Extract the [x, y] coordinate from the center of the cell holding the provided text.  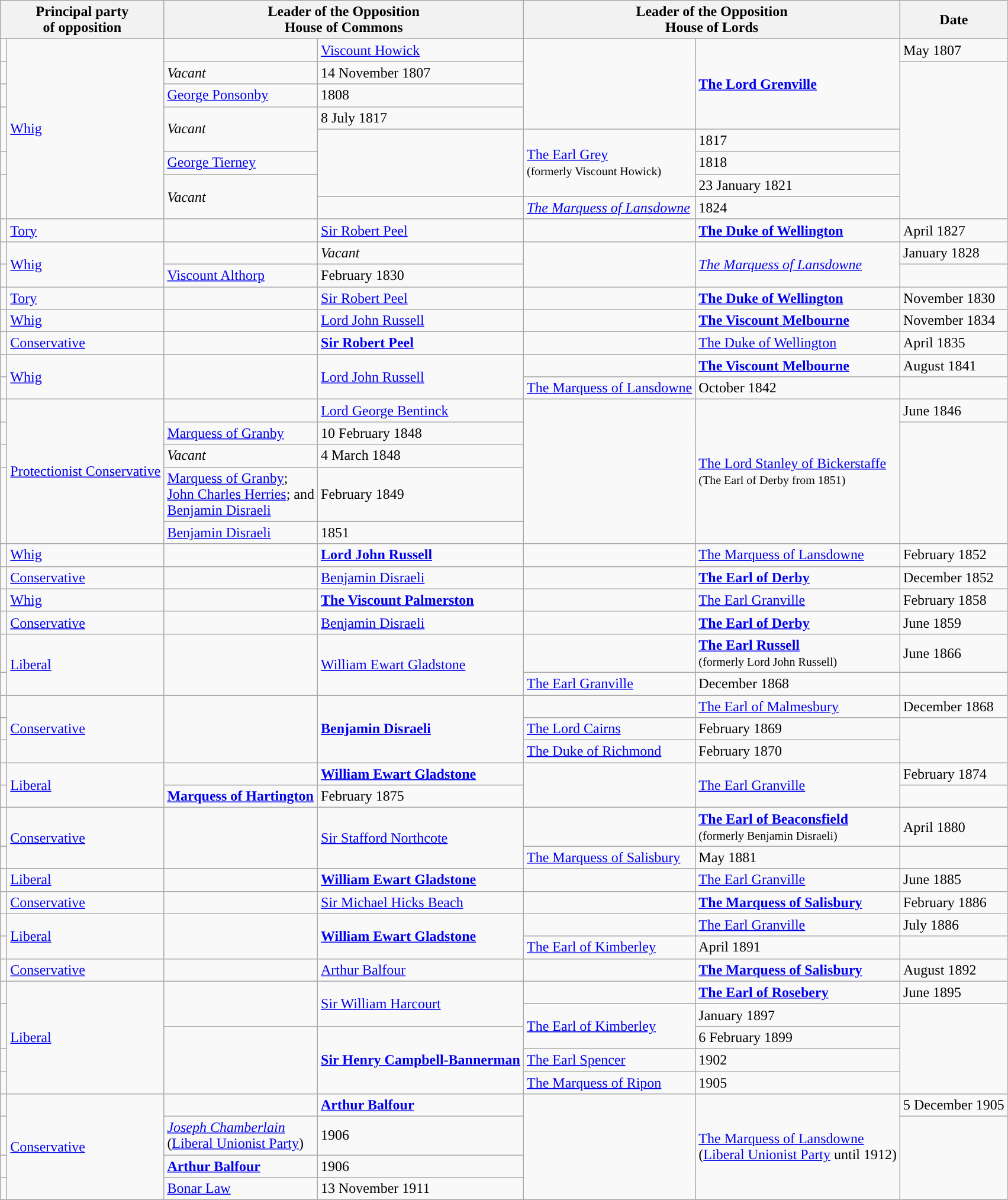
6 February 1899 [798, 1037]
1902 [798, 1060]
1818 [798, 163]
Date [954, 20]
The Lord Grenville [798, 84]
Protectionist Conservative [85, 472]
The Earl Grey(formerly Viscount Howick) [609, 163]
14 November 1807 [421, 73]
Leader of the OppositionHouse of Commons [344, 20]
Sir William Harcourt [421, 1004]
Leader of the OppositionHouse of Lords [711, 20]
1817 [798, 140]
Marquess of Granby [241, 433]
1851 [421, 533]
The Viscount Palmerston [421, 600]
The Lord Stanley of Bickerstaffe(The Earl of Derby from 1851) [798, 472]
The Earl of Rosebery [798, 992]
April 1891 [798, 947]
June 1895 [954, 992]
February 1874 [954, 774]
The Earl of Malmesbury [798, 706]
Sir Michael Hicks Beach [421, 902]
The Earl of Beaconsfield(formerly Benjamin Disraeli) [798, 827]
The Duke of Richmond [609, 751]
Sir Henry Campbell-Bannerman [421, 1060]
February 1875 [421, 796]
February 1869 [798, 729]
April 1827 [954, 230]
January 1897 [798, 1015]
October 1842 [798, 388]
Bonar Law [241, 1189]
4 March 1848 [421, 456]
Marquess of Hartington [241, 796]
Viscount Howick [421, 50]
Joseph Chamberlain(Liberal Unionist Party) [241, 1136]
February 1849 [421, 494]
The Earl Spencer [609, 1060]
10 February 1848 [421, 433]
Lord George Bentinck [421, 411]
Sir Stafford Northcote [421, 838]
December 1852 [954, 578]
February 1852 [954, 555]
February 1858 [954, 600]
November 1830 [954, 298]
June 1885 [954, 880]
1824 [798, 208]
1808 [421, 95]
June 1866 [954, 653]
8 July 1817 [421, 118]
May 1807 [954, 50]
George Tierney [241, 163]
August 1892 [954, 970]
The Lord Cairns [609, 729]
The Earl Russell(formerly Lord John Russell) [798, 653]
1905 [798, 1082]
George Ponsonby [241, 95]
February 1886 [954, 902]
Marquess of Granby;John Charles Herries; andBenjamin Disraeli [241, 494]
June 1846 [954, 411]
23 January 1821 [798, 185]
The Marquess of Lansdowne(Liberal Unionist Party until 1912) [798, 1147]
13 November 1911 [421, 1189]
5 December 1905 [954, 1105]
June 1859 [954, 622]
August 1841 [954, 366]
Principal partyof opposition [82, 20]
The Marquess of Ripon [609, 1082]
July 1886 [954, 925]
April 1880 [954, 827]
Viscount Althorp [241, 275]
January 1828 [954, 253]
May 1881 [798, 857]
February 1870 [798, 751]
February 1830 [421, 275]
April 1835 [954, 343]
November 1834 [954, 321]
